Extract the [X, Y] coordinate from the center of the cell holding the provided text.  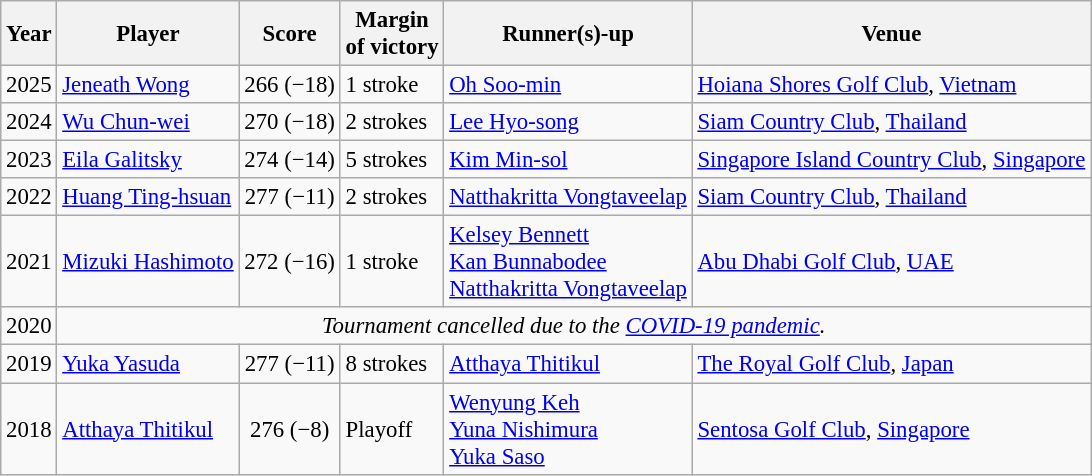
Runner(s)-up [568, 34]
5 strokes [392, 160]
Singapore Island Country Club, Singapore [891, 160]
2020 [29, 327]
2019 [29, 364]
Jeneath Wong [148, 85]
The Royal Golf Club, Japan [891, 364]
276 (−8) [290, 429]
Yuka Yasuda [148, 364]
272 (−16) [290, 262]
Kelsey Bennett Kan Bunnabodee Natthakritta Vongtaveelap [568, 262]
Venue [891, 34]
2018 [29, 429]
Score [290, 34]
2023 [29, 160]
2022 [29, 197]
Kim Min-sol [568, 160]
Oh Soo-min [568, 85]
Wu Chun-wei [148, 122]
270 (−18) [290, 122]
Mizuki Hashimoto [148, 262]
Hoiana Shores Golf Club, Vietnam [891, 85]
Year [29, 34]
Natthakritta Vongtaveelap [568, 197]
Lee Hyo-song [568, 122]
274 (−14) [290, 160]
Tournament cancelled due to the COVID-19 pandemic. [574, 327]
Playoff [392, 429]
2024 [29, 122]
8 strokes [392, 364]
Player [148, 34]
Huang Ting-hsuan [148, 197]
2025 [29, 85]
Eila Galitsky [148, 160]
266 (−18) [290, 85]
2021 [29, 262]
Marginof victory [392, 34]
Sentosa Golf Club, Singapore [891, 429]
Abu Dhabi Golf Club, UAE [891, 262]
Wenyung Keh Yuna Nishimura Yuka Saso [568, 429]
